Identify which cell holds the provided text, then report its (x, y) central coordinate. 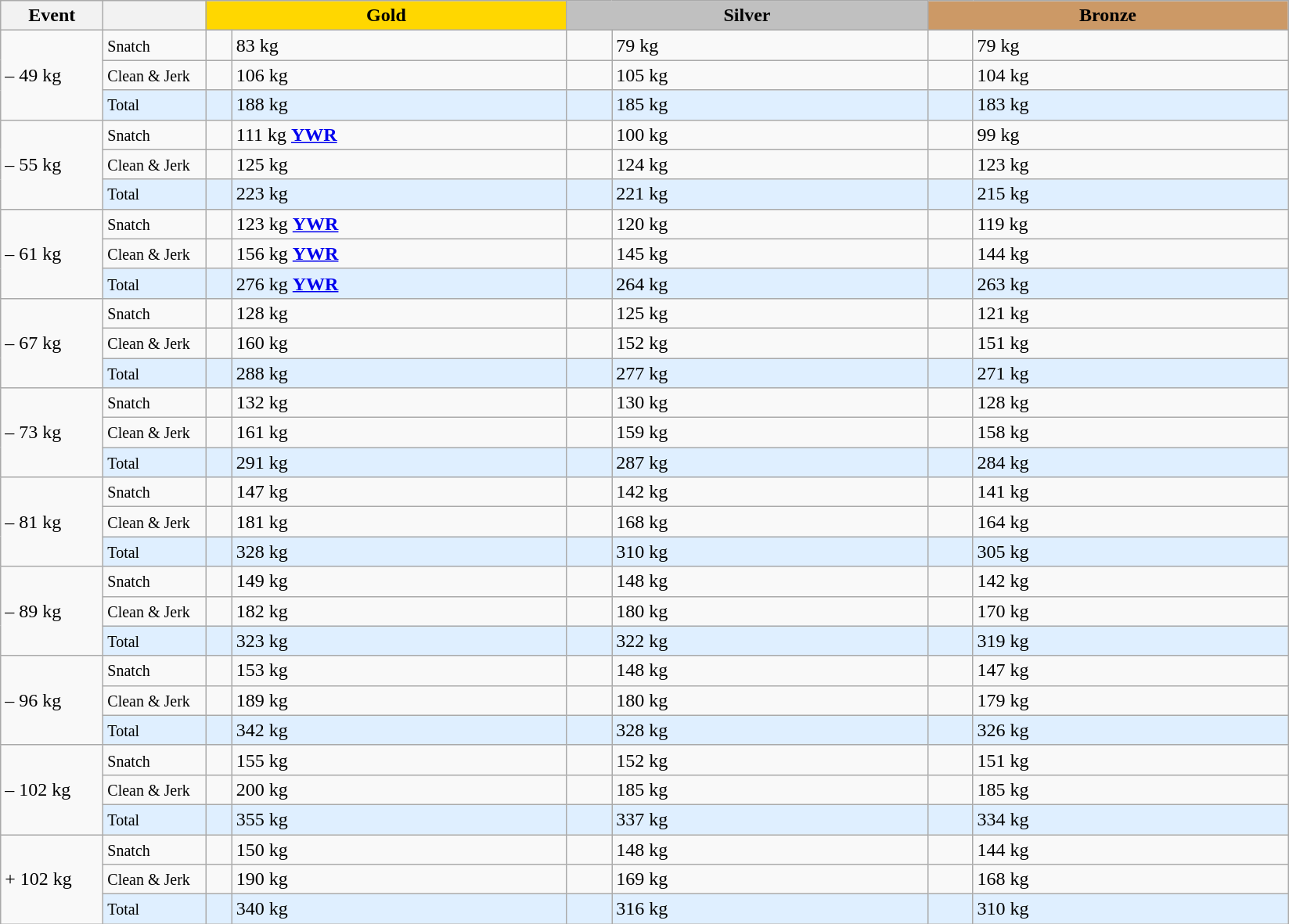
120 kg (770, 224)
– 55 kg (52, 164)
121 kg (1130, 313)
181 kg (399, 522)
322 kg (770, 641)
141 kg (1130, 492)
223 kg (399, 194)
200 kg (399, 789)
161 kg (399, 433)
288 kg (399, 373)
+ 102 kg (52, 879)
271 kg (1130, 373)
Bronze (1108, 16)
179 kg (1130, 700)
83 kg (399, 45)
221 kg (770, 194)
276 kg YWR (399, 283)
149 kg (399, 581)
164 kg (1130, 522)
123 kg (1130, 164)
277 kg (770, 373)
– 81 kg (52, 522)
264 kg (770, 283)
340 kg (399, 909)
160 kg (399, 343)
119 kg (1130, 224)
155 kg (399, 760)
337 kg (770, 819)
– 102 kg (52, 789)
123 kg YWR (399, 224)
215 kg (1130, 194)
316 kg (770, 909)
Silver (747, 16)
263 kg (1130, 283)
189 kg (399, 700)
287 kg (770, 462)
334 kg (1130, 819)
145 kg (770, 253)
319 kg (1130, 641)
323 kg (399, 641)
153 kg (399, 671)
Event (52, 16)
– 96 kg (52, 700)
170 kg (1130, 611)
190 kg (399, 879)
132 kg (399, 403)
– 73 kg (52, 433)
124 kg (770, 164)
105 kg (770, 75)
159 kg (770, 433)
284 kg (1130, 462)
355 kg (399, 819)
342 kg (399, 730)
111 kg YWR (399, 135)
– 49 kg (52, 75)
130 kg (770, 403)
182 kg (399, 611)
99 kg (1130, 135)
– 61 kg (52, 253)
183 kg (1130, 105)
Gold (387, 16)
188 kg (399, 105)
326 kg (1130, 730)
305 kg (1130, 552)
156 kg YWR (399, 253)
104 kg (1130, 75)
150 kg (399, 849)
158 kg (1130, 433)
106 kg (399, 75)
291 kg (399, 462)
169 kg (770, 879)
100 kg (770, 135)
– 67 kg (52, 343)
– 89 kg (52, 611)
